Determine the (X, Y) coordinate at the center of the cell enclosing the given text.  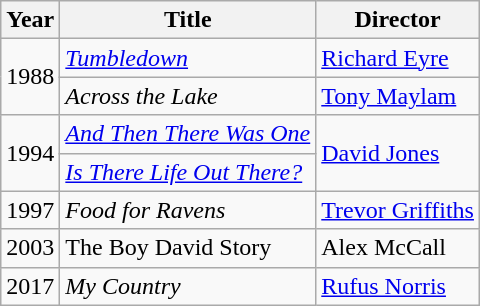
Year (30, 20)
Food for Ravens (188, 210)
Tumbledown (188, 58)
1988 (30, 77)
Across the Lake (188, 96)
Trevor Griffiths (398, 210)
The Boy David Story (188, 248)
Alex McCall (398, 248)
And Then There Was One (188, 134)
1997 (30, 210)
Rufus Norris (398, 286)
My Country (188, 286)
2003 (30, 248)
Tony Maylam (398, 96)
Director (398, 20)
Is There Life Out There? (188, 172)
1994 (30, 153)
Richard Eyre (398, 58)
Title (188, 20)
2017 (30, 286)
David Jones (398, 153)
